Detect which cell encompasses the target text, then output its [X, Y] center coordinate. 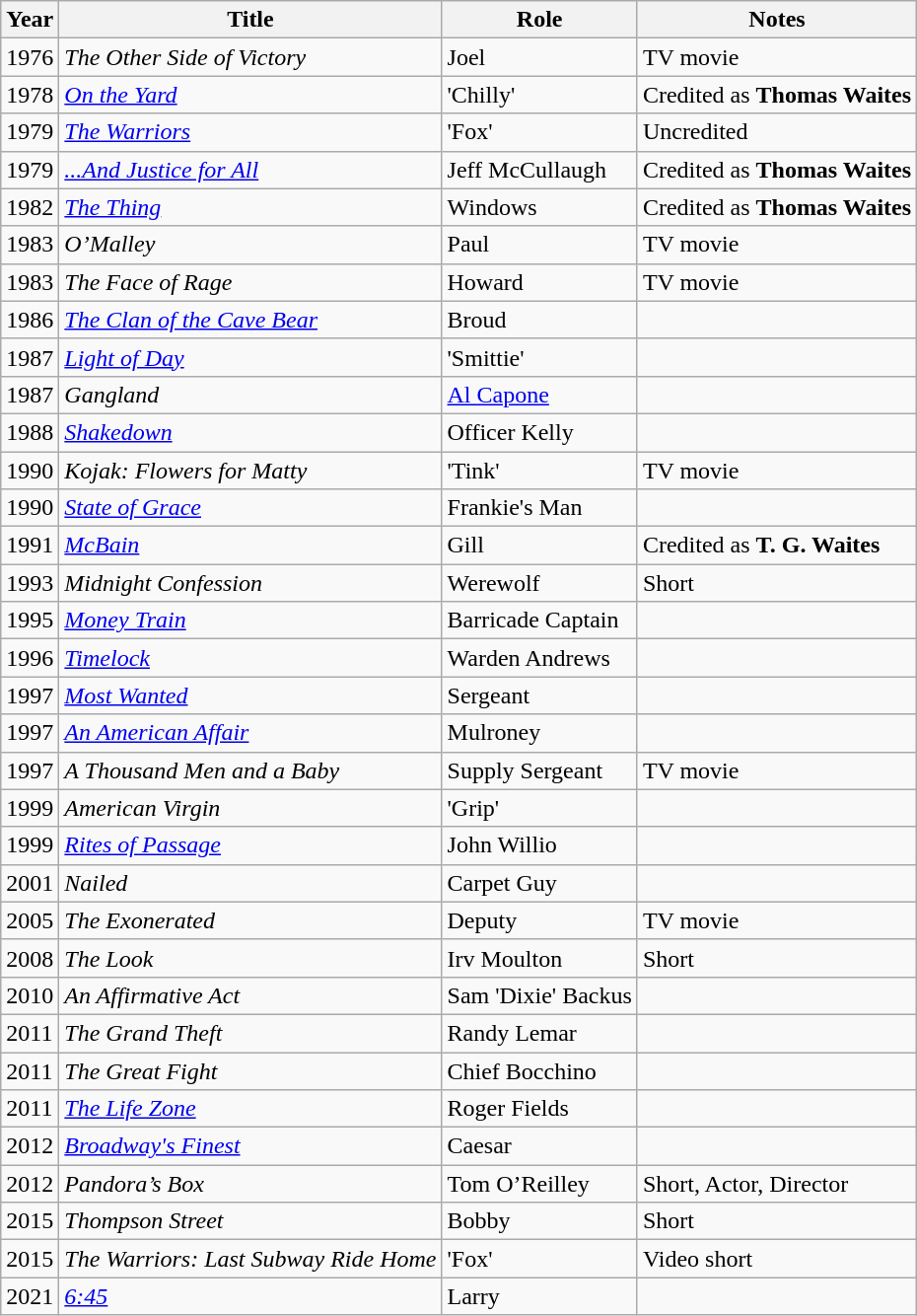
An American Affair [250, 733]
Sam 'Dixie' Backus [539, 995]
Role [539, 20]
The Life Zone [250, 1109]
Deputy [539, 920]
1995 [30, 621]
The Thing [250, 207]
2005 [30, 920]
'Tink' [539, 471]
2001 [30, 883]
Chief Bocchino [539, 1070]
Rites of Passage [250, 845]
Mulroney [539, 733]
1976 [30, 57]
Title [250, 20]
1986 [30, 320]
Larry [539, 1296]
The Great Fight [250, 1070]
Howard [539, 282]
1991 [30, 546]
1996 [30, 658]
Most Wanted [250, 695]
Windows [539, 207]
Roger Fields [539, 1109]
Officer Kelly [539, 432]
Werewolf [539, 583]
Sergeant [539, 695]
Barricade Captain [539, 621]
A Thousand Men and a Baby [250, 770]
Jeff McCullaugh [539, 170]
Irv Moulton [539, 958]
The Warriors [250, 132]
Video short [777, 1259]
Carpet Guy [539, 883]
1982 [30, 207]
Broadway's Finest [250, 1146]
Gangland [250, 395]
Al Capone [539, 395]
Shakedown [250, 432]
Light of Day [250, 357]
'Grip' [539, 808]
Paul [539, 245]
Pandora’s Box [250, 1184]
6:45 [250, 1296]
1988 [30, 432]
Midnight Confession [250, 583]
Supply Sergeant [539, 770]
1993 [30, 583]
2021 [30, 1296]
Kojak: Flowers for Matty [250, 471]
2008 [30, 958]
Notes [777, 20]
The Look [250, 958]
Timelock [250, 658]
Gill [539, 546]
...And Justice for All [250, 170]
McBain [250, 546]
Year [30, 20]
1978 [30, 95]
American Virgin [250, 808]
Credited as T. G. Waites [777, 546]
Thompson Street [250, 1221]
The Other Side of Victory [250, 57]
O’Malley [250, 245]
The Grand Theft [250, 1033]
Tom O’Reilley [539, 1184]
'Smittie' [539, 357]
2010 [30, 995]
State of Grace [250, 508]
An Affirmative Act [250, 995]
On the Yard [250, 95]
Uncredited [777, 132]
The Clan of the Cave Bear [250, 320]
Caesar [539, 1146]
Randy Lemar [539, 1033]
Joel [539, 57]
Nailed [250, 883]
Broud [539, 320]
Bobby [539, 1221]
The Warriors: Last Subway Ride Home [250, 1259]
'Chilly' [539, 95]
Frankie's Man [539, 508]
Warden Andrews [539, 658]
The Face of Rage [250, 282]
John Willio [539, 845]
Money Train [250, 621]
Short, Actor, Director [777, 1184]
The Exonerated [250, 920]
